Output the (x, y) coordinate of the center of the cell containing the given text.  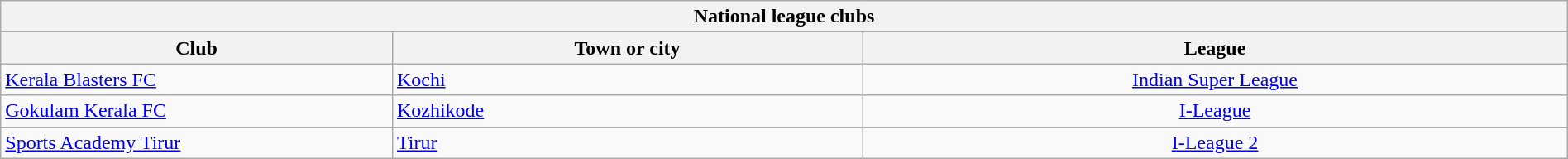
Sports Academy Tirur (197, 142)
I-League 2 (1216, 142)
I-League (1216, 111)
National league clubs (784, 17)
Kerala Blasters FC (197, 79)
Kozhikode (627, 111)
Tirur (627, 142)
Club (197, 48)
Kochi (627, 79)
Indian Super League (1216, 79)
Gokulam Kerala FC (197, 111)
League (1216, 48)
Town or city (627, 48)
